Capture the cell that displays the provided text and extract its [X, Y] central coordinate. 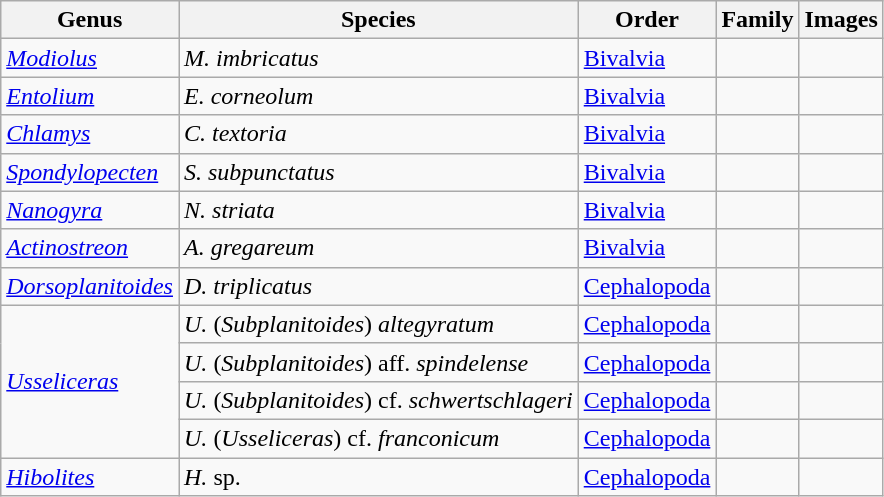
U. (Subplanitoides) cf. schwertschlageri [378, 400]
Nanogyra [90, 210]
C. textoria [378, 134]
M. imbricatus [378, 58]
U. (Usseliceras) cf. franconicum [378, 438]
Hibolites [90, 477]
Family [758, 20]
Modiolus [90, 58]
Actinostreon [90, 248]
E. corneolum [378, 96]
Spondylopecten [90, 172]
Order [647, 20]
D. triplicatus [378, 286]
A. gregareum [378, 248]
H. sp. [378, 477]
Genus [90, 20]
N. striata [378, 210]
Dorsoplanitoides [90, 286]
Images [841, 20]
U. (Subplanitoides) altegyratum [378, 324]
Species [378, 20]
Usseliceras [90, 381]
Chlamys [90, 134]
Entolium [90, 96]
U. (Subplanitoides) aff. spindelense [378, 362]
S. subpunctatus [378, 172]
